Determine the [X, Y] coordinate at the center of the cell enclosing the given text.  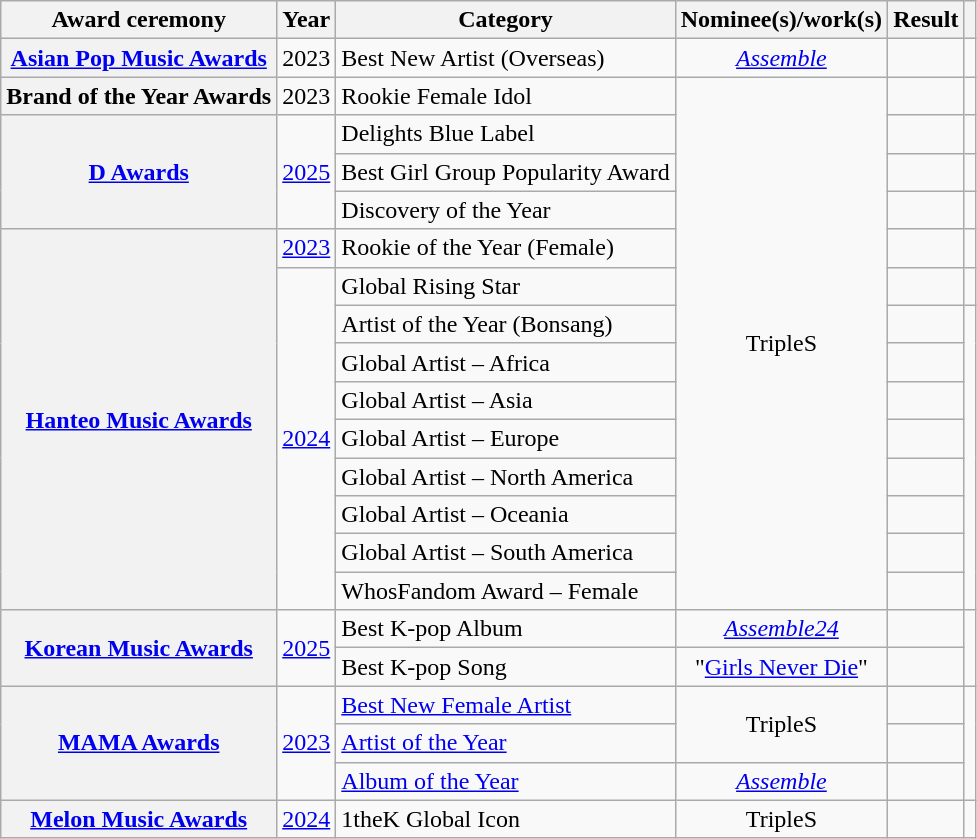
Global Artist – North America [506, 477]
"Girls Never Die" [781, 667]
Best Girl Group Popularity Award [506, 172]
WhosFandom Award – Female [506, 591]
Best New Artist (Overseas) [506, 58]
Asian Pop Music Awards [139, 58]
Assemble24 [781, 629]
Hanteo Music Awards [139, 420]
Global Artist – Oceania [506, 515]
D Awards [139, 172]
Best New Female Artist [506, 705]
Best K-pop Song [506, 667]
Rookie of the Year (Female) [506, 248]
Global Artist – South America [506, 553]
MAMA Awards [139, 743]
Korean Music Awards [139, 648]
Brand of the Year Awards [139, 96]
Year [306, 20]
1theK Global Icon [506, 819]
Global Artist – Asia [506, 400]
Global Artist – Europe [506, 438]
Category [506, 20]
Result [926, 20]
Award ceremony [139, 20]
Discovery of the Year [506, 210]
Melon Music Awards [139, 819]
Delights Blue Label [506, 134]
Best K-pop Album [506, 629]
Rookie Female Idol [506, 96]
Nominee(s)/work(s) [781, 20]
Global Artist – Africa [506, 362]
Artist of the Year [506, 743]
Artist of the Year (Bonsang) [506, 324]
Global Rising Star [506, 286]
Album of the Year [506, 781]
